Capture the cell that displays the provided text and extract its (x, y) central coordinate. 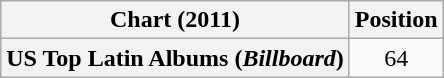
Position (396, 20)
Chart (2011) (176, 20)
US Top Latin Albums (Billboard) (176, 58)
64 (396, 58)
